Return the (X, Y) coordinate for the center point of the cell that contains the specified text.  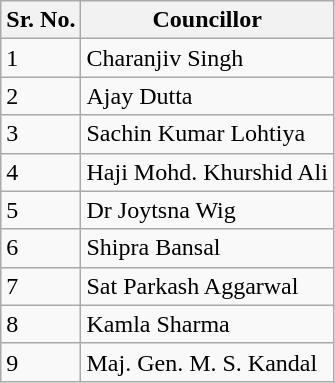
Sat Parkash Aggarwal (207, 286)
1 (41, 58)
Ajay Dutta (207, 96)
2 (41, 96)
Haji Mohd. Khurshid Ali (207, 172)
Kamla Sharma (207, 324)
7 (41, 286)
5 (41, 210)
8 (41, 324)
6 (41, 248)
Sr. No. (41, 20)
3 (41, 134)
9 (41, 362)
Dr Joytsna Wig (207, 210)
Maj. Gen. M. S. Kandal (207, 362)
Charanjiv Singh (207, 58)
Councillor (207, 20)
4 (41, 172)
Shipra Bansal (207, 248)
Sachin Kumar Lohtiya (207, 134)
